Find where the given text appears and provide that cell's center as (X, Y) coordinate. 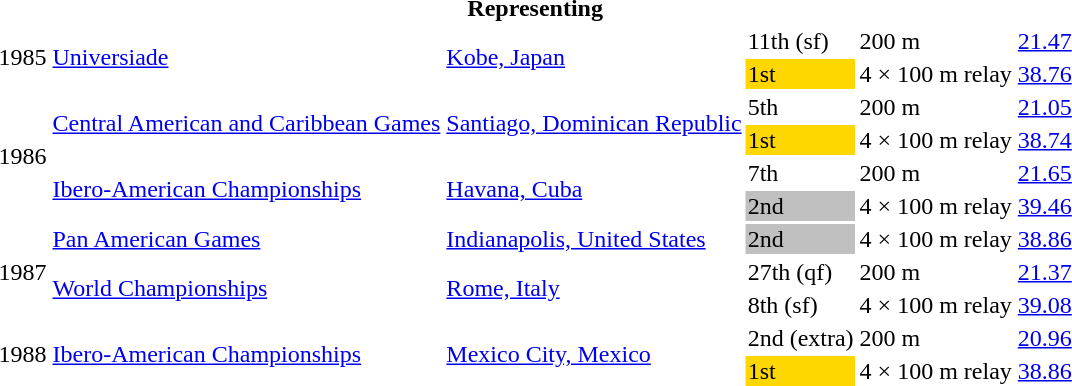
8th (sf) (800, 305)
2nd (extra) (800, 338)
Indianapolis, United States (594, 239)
Havana, Cuba (594, 190)
Rome, Italy (594, 288)
Pan American Games (246, 239)
7th (800, 173)
Kobe, Japan (594, 58)
Central American and Caribbean Games (246, 124)
Mexico City, Mexico (594, 354)
World Championships (246, 288)
Santiago, Dominican Republic (594, 124)
11th (sf) (800, 41)
Universiade (246, 58)
27th (qf) (800, 272)
5th (800, 107)
